Return [x, y] of the center of cell containing provided text 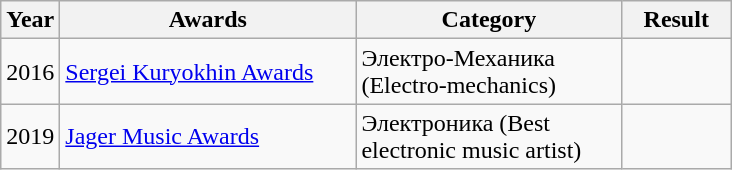
Category [489, 20]
Электроника (Best electronic music artist) [489, 136]
Sergei Kuryokhin Awards [208, 72]
2019 [30, 136]
Электро-Механика (Electro-mechanics) [489, 72]
2016 [30, 72]
Year [30, 20]
Awards [208, 20]
Jager Music Awards [208, 136]
Result [676, 20]
